Extract the [X, Y] coordinate from the center of the cell holding the provided text.  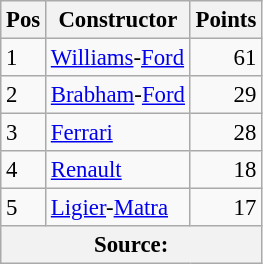
Ferrari [118, 133]
1 [24, 58]
5 [24, 208]
61 [226, 58]
4 [24, 170]
29 [226, 95]
18 [226, 170]
Williams-Ford [118, 58]
2 [24, 95]
Points [226, 20]
Source: [132, 245]
28 [226, 133]
17 [226, 208]
Brabham-Ford [118, 95]
Pos [24, 20]
3 [24, 133]
Constructor [118, 20]
Ligier-Matra [118, 208]
Renault [118, 170]
